For the text-containing cell, return its midpoint in [X, Y] coordinate format. 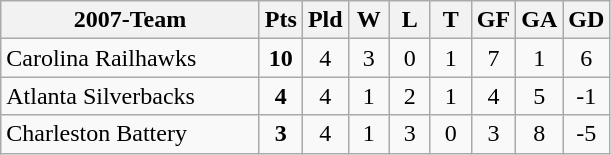
GF [493, 20]
Atlanta Silverbacks [130, 96]
Pts [280, 20]
-5 [586, 134]
GA [540, 20]
5 [540, 96]
2 [410, 96]
2007-Team [130, 20]
-1 [586, 96]
6 [586, 58]
Carolina Railhawks [130, 58]
7 [493, 58]
10 [280, 58]
GD [586, 20]
W [368, 20]
T [450, 20]
L [410, 20]
8 [540, 134]
Charleston Battery [130, 134]
Pld [325, 20]
